Return the [X, Y] coordinate for the center point of the cell that contains the specified text.  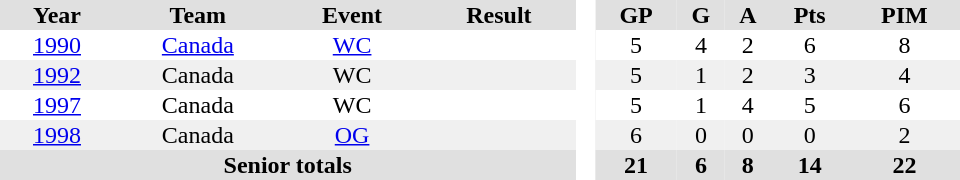
3 [810, 75]
Result [500, 15]
1990 [57, 45]
OG [352, 135]
Team [198, 15]
21 [636, 165]
Event [352, 15]
1997 [57, 105]
Pts [810, 15]
G [701, 15]
GP [636, 15]
22 [904, 165]
A [748, 15]
Senior totals [288, 165]
1998 [57, 135]
1992 [57, 75]
PIM [904, 15]
Year [57, 15]
14 [810, 165]
